Extract the [x, y] coordinate from the center of the cell holding the provided text.  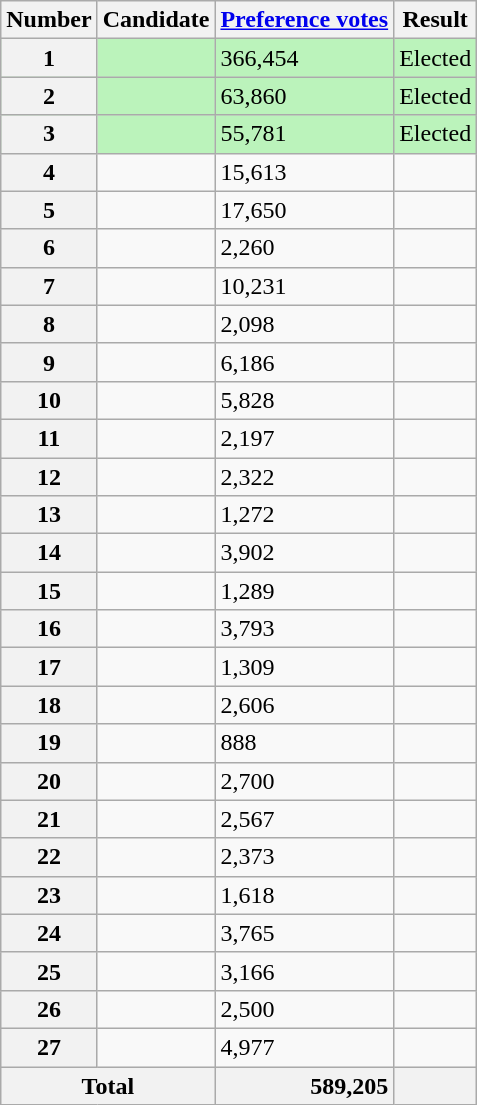
23 [49, 895]
2,322 [304, 477]
Number [49, 20]
24 [49, 933]
1,618 [304, 895]
3,902 [304, 553]
Preference votes [304, 20]
589,205 [304, 1085]
2,700 [304, 781]
2,260 [304, 248]
5 [49, 210]
21 [49, 819]
14 [49, 553]
3 [49, 134]
4,977 [304, 1047]
2,098 [304, 324]
27 [49, 1047]
3,765 [304, 933]
17,650 [304, 210]
9 [49, 362]
8 [49, 324]
22 [49, 857]
Candidate [156, 20]
5,828 [304, 400]
2,197 [304, 438]
25 [49, 971]
7 [49, 286]
18 [49, 705]
3,793 [304, 629]
26 [49, 1009]
4 [49, 172]
15,613 [304, 172]
2,500 [304, 1009]
10,231 [304, 286]
11 [49, 438]
15 [49, 591]
12 [49, 477]
Total [108, 1085]
63,860 [304, 96]
1,309 [304, 667]
19 [49, 743]
20 [49, 781]
2,606 [304, 705]
2,567 [304, 819]
6 [49, 248]
10 [49, 400]
366,454 [304, 58]
2 [49, 96]
6,186 [304, 362]
888 [304, 743]
13 [49, 515]
3,166 [304, 971]
17 [49, 667]
1 [49, 58]
1,272 [304, 515]
Result [436, 20]
1,289 [304, 591]
2,373 [304, 857]
16 [49, 629]
55,781 [304, 134]
